Capture the cell that displays the provided text and extract its [x, y] central coordinate. 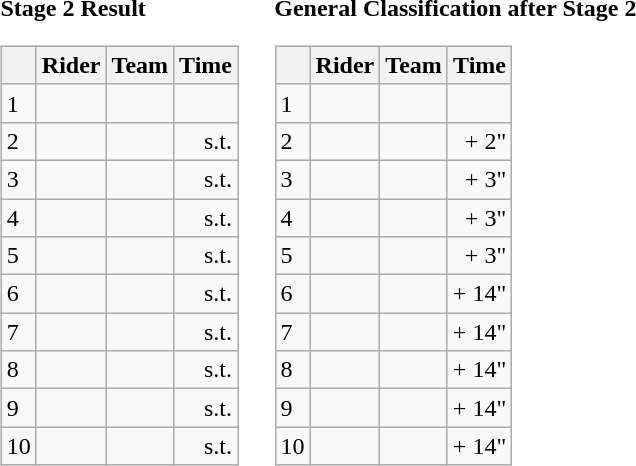
+ 2" [479, 141]
